Return (x, y) of the center of cell containing provided text 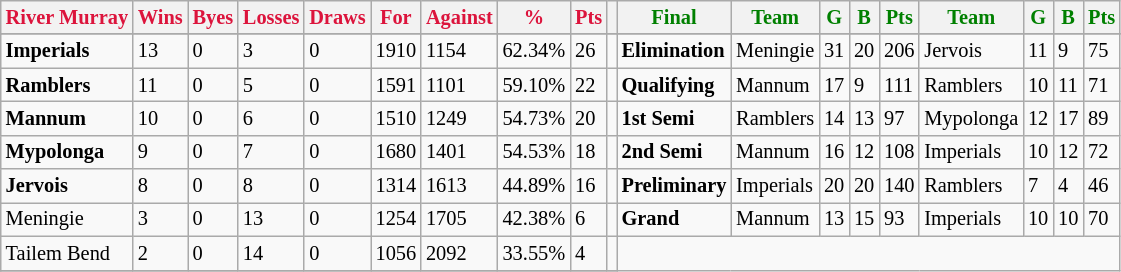
1510 (396, 118)
54.73% (534, 118)
97 (899, 118)
15 (864, 219)
26 (588, 51)
108 (899, 152)
44.89% (534, 186)
1613 (460, 186)
Losses (271, 17)
Qualifying (674, 85)
Preliminary (674, 186)
Draws (337, 17)
62.34% (534, 51)
Final (674, 17)
Wins (160, 17)
89 (1102, 118)
54.53% (534, 152)
93 (899, 219)
1910 (396, 51)
42.38% (534, 219)
Elimination (674, 51)
% (534, 17)
1101 (460, 85)
Tailem Bend (67, 253)
1056 (396, 253)
72 (1102, 152)
59.10% (534, 85)
111 (899, 85)
33.55% (534, 253)
75 (1102, 51)
1154 (460, 51)
140 (899, 186)
22 (588, 85)
2nd Semi (674, 152)
1249 (460, 118)
Against (460, 17)
31 (834, 51)
46 (1102, 186)
River Murray (67, 17)
1254 (396, 219)
206 (899, 51)
5 (271, 85)
18 (588, 152)
70 (1102, 219)
1705 (460, 219)
1591 (396, 85)
1680 (396, 152)
2 (160, 253)
1314 (396, 186)
2092 (460, 253)
Byes (213, 17)
71 (1102, 85)
Grand (674, 219)
For (396, 17)
1st Semi (674, 118)
1401 (460, 152)
